Provide the (x, y) coordinate of the cell's center where the given text is located.  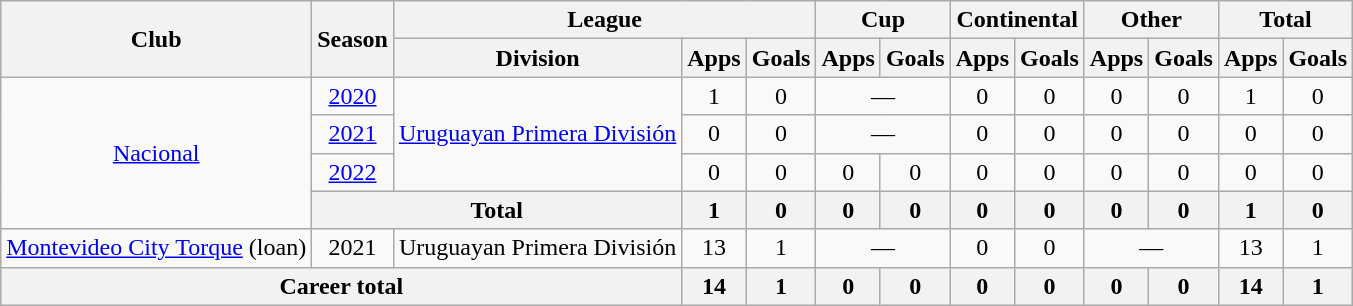
Club (156, 39)
Other (1151, 20)
2020 (353, 96)
Continental (1017, 20)
Cup (883, 20)
Season (353, 39)
Montevideo City Torque (loan) (156, 248)
Division (537, 58)
Nacional (156, 153)
2022 (353, 172)
Career total (342, 286)
League (604, 20)
